Return the (X, Y) coordinate for the center point of the cell that contains the specified text.  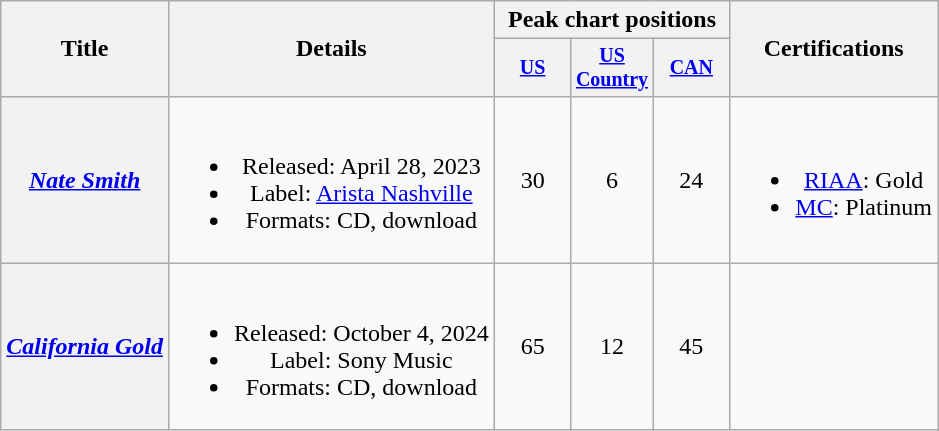
24 (692, 180)
Nate Smith (85, 180)
Details (332, 49)
Title (85, 49)
Released: October 4, 2024Label: Sony MusicFormats: CD, download (332, 346)
USCountry (612, 68)
Peak chart positions (612, 20)
CAN (692, 68)
RIAA: GoldMC: Platinum (834, 180)
Certifications (834, 49)
65 (532, 346)
California Gold (85, 346)
12 (612, 346)
Released: April 28, 2023Label: Arista NashvilleFormats: CD, download (332, 180)
6 (612, 180)
30 (532, 180)
45 (692, 346)
US (532, 68)
